Find where the given text appears and provide that cell's center as [x, y] coordinate. 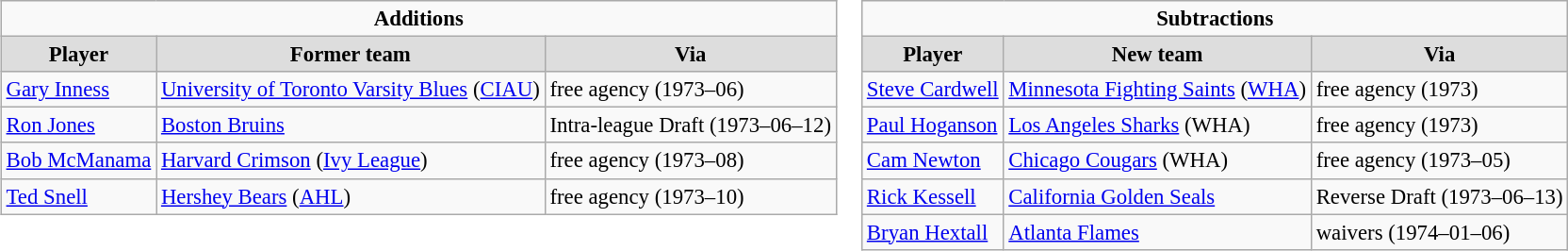
Chicago Cougars (WHA) [1157, 160]
free agency (1973–05) [1440, 160]
Boston Bruins [351, 125]
Bob McManama [78, 160]
University of Toronto Varsity Blues (CIAU) [351, 90]
Ron Jones [78, 125]
Subtractions [1216, 19]
Minnesota Fighting Saints (WHA) [1157, 90]
Los Angeles Sharks (WHA) [1157, 125]
California Golden Seals [1157, 196]
Additions [418, 19]
free agency (1973–10) [690, 196]
Former team [351, 55]
Gary Inness [78, 90]
free agency (1973–06) [690, 90]
Hershey Bears (AHL) [351, 196]
Intra-league Draft (1973–06–12) [690, 125]
Rick Kessell [933, 196]
Atlanta Flames [1157, 232]
Bryan Hextall [933, 232]
Paul Hoganson [933, 125]
Harvard Crimson (Ivy League) [351, 160]
Ted Snell [78, 196]
free agency (1973–08) [690, 160]
Steve Cardwell [933, 90]
waivers (1974–01–06) [1440, 232]
Reverse Draft (1973–06–13) [1440, 196]
Cam Newton [933, 160]
New team [1157, 55]
